Extract the (x, y) coordinate from the center of the cell holding the provided text.  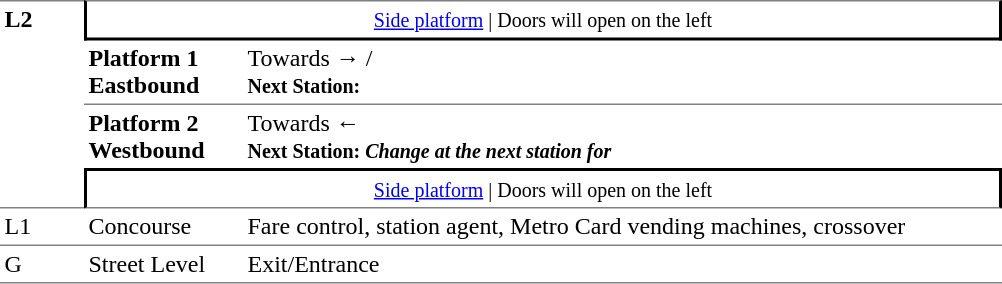
Fare control, station agent, Metro Card vending machines, crossover (622, 226)
Platform 2Westbound (164, 136)
Exit/Entrance (622, 264)
G (42, 264)
Towards → / Next Station: (622, 72)
L1 (42, 226)
L2 (42, 104)
Platform 1Eastbound (164, 72)
Street Level (164, 264)
Towards ← Next Station: Change at the next station for (622, 136)
Concourse (164, 226)
